Provide the [X, Y] coordinate of the cell's center where the given text is located.  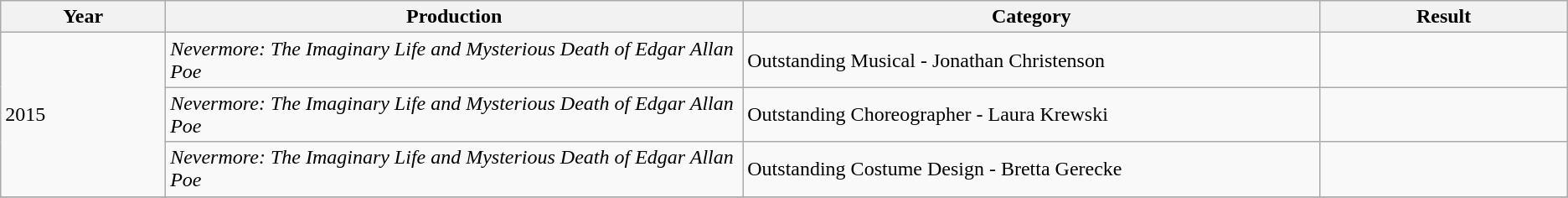
Outstanding Costume Design - Bretta Gerecke [1032, 169]
2015 [84, 114]
Category [1032, 17]
Production [454, 17]
Outstanding Choreographer - Laura Krewski [1032, 114]
Result [1444, 17]
Outstanding Musical - Jonathan Christenson [1032, 60]
Year [84, 17]
